Extract the (x, y) coordinate from the center of the cell holding the provided text.  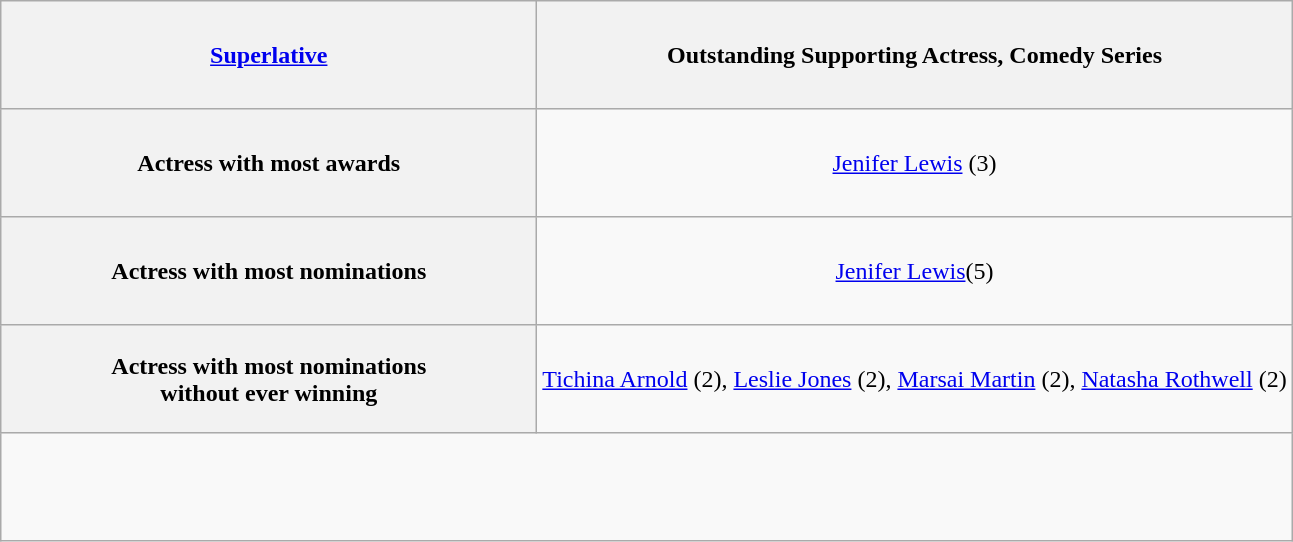
Actress with most awards (269, 163)
Jenifer Lewis(5) (914, 271)
Superlative (269, 55)
Tichina Arnold (2), Leslie Jones (2), Marsai Martin (2), Natasha Rothwell (2) (914, 379)
Actress with most nominations (269, 271)
Actress with most nominations without ever winning (269, 379)
Outstanding Supporting Actress, Comedy Series (914, 55)
Jenifer Lewis (3) (914, 163)
